Determine the (x, y) coordinate at the center of the cell enclosing the given text.  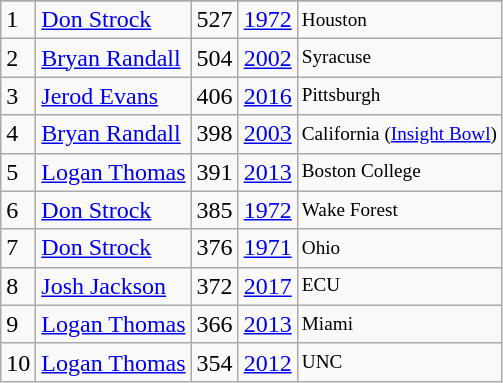
California (Insight Bowl) (399, 134)
ECU (399, 286)
1971 (268, 248)
6 (18, 210)
10 (18, 362)
UNC (399, 362)
Pittsburgh (399, 96)
2002 (268, 58)
2016 (268, 96)
Miami (399, 324)
1 (18, 20)
2012 (268, 362)
406 (214, 96)
Jerod Evans (114, 96)
Ohio (399, 248)
366 (214, 324)
354 (214, 362)
2003 (268, 134)
3 (18, 96)
Boston College (399, 172)
Josh Jackson (114, 286)
504 (214, 58)
Wake Forest (399, 210)
2017 (268, 286)
8 (18, 286)
372 (214, 286)
385 (214, 210)
4 (18, 134)
391 (214, 172)
376 (214, 248)
Syracuse (399, 58)
527 (214, 20)
398 (214, 134)
2 (18, 58)
7 (18, 248)
5 (18, 172)
Houston (399, 20)
9 (18, 324)
